Provide the (x, y) coordinate of the cell's center where the given text is located.  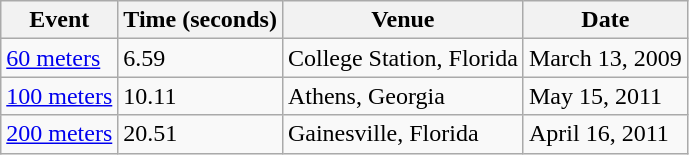
May 15, 2011 (605, 96)
Gainesville, Florida (402, 134)
Time (seconds) (200, 20)
March 13, 2009 (605, 58)
6.59 (200, 58)
60 meters (60, 58)
Event (60, 20)
10.11 (200, 96)
100 meters (60, 96)
Athens, Georgia (402, 96)
April 16, 2011 (605, 134)
20.51 (200, 134)
200 meters (60, 134)
Date (605, 20)
College Station, Florida (402, 58)
Venue (402, 20)
